From the cell containing the given text, extract its center point as (X, Y) coordinate. 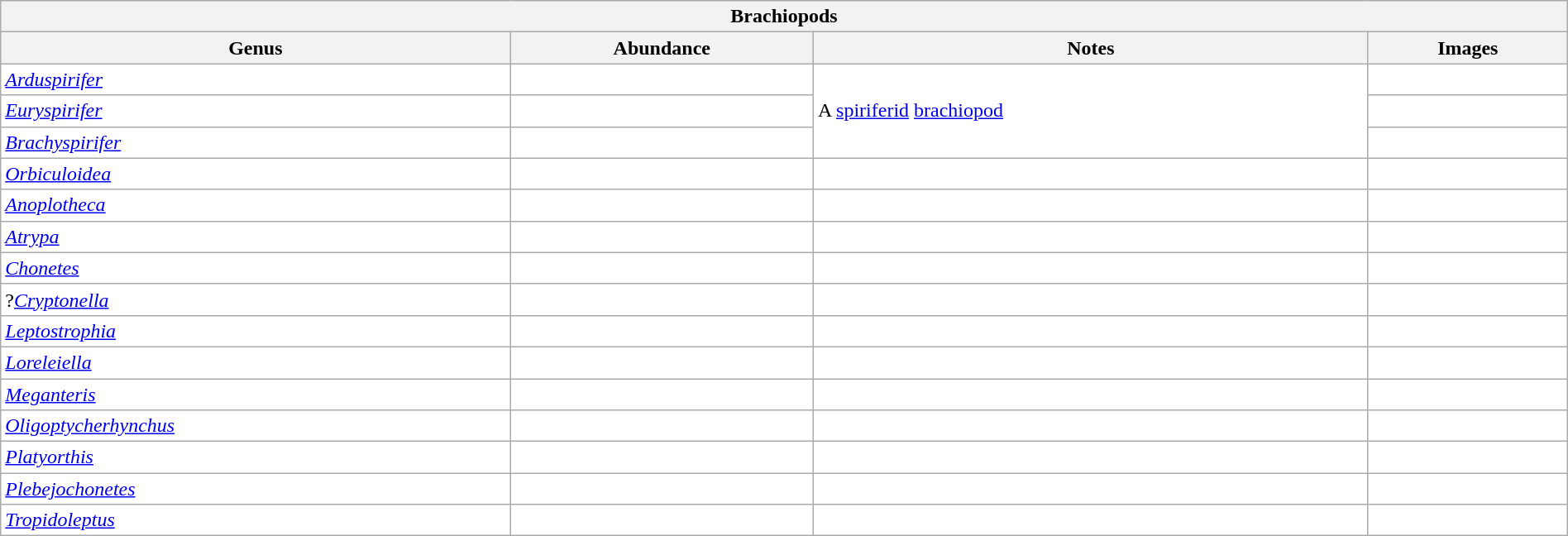
Euryspirifer (256, 111)
Atrypa (256, 237)
?Cryptonella (256, 299)
Loreleiella (256, 362)
Platyorthis (256, 457)
Images (1467, 48)
Anoplotheca (256, 205)
Oligoptycherhynchus (256, 426)
Tropidoleptus (256, 520)
Brachiopods (784, 17)
Leptostrophia (256, 331)
A spiriferid brachiopod (1092, 111)
Plebejochonetes (256, 489)
Brachyspirifer (256, 142)
Abundance (662, 48)
Notes (1092, 48)
Arduspirifer (256, 79)
Meganteris (256, 395)
Orbiculoidea (256, 174)
Genus (256, 48)
Chonetes (256, 268)
